Return (x, y) of the center of cell containing provided text 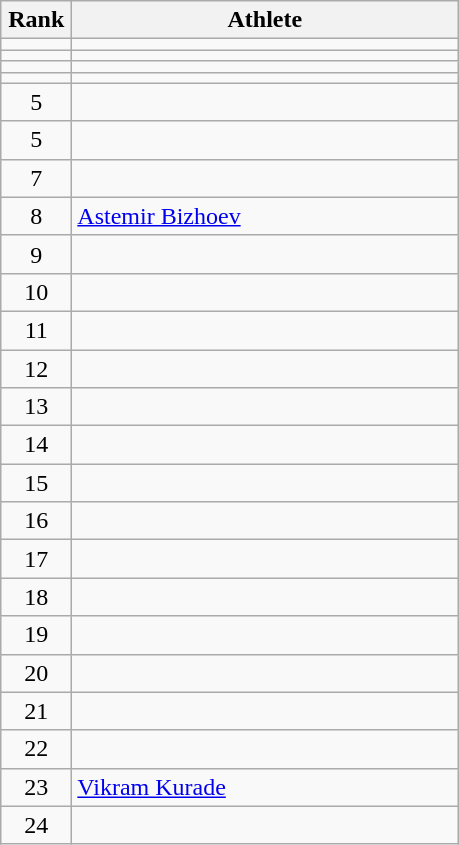
9 (36, 254)
13 (36, 407)
7 (36, 178)
18 (36, 597)
16 (36, 521)
10 (36, 292)
12 (36, 369)
Vikram Kurade (265, 787)
24 (36, 825)
14 (36, 445)
22 (36, 749)
Rank (36, 20)
8 (36, 216)
20 (36, 673)
23 (36, 787)
Athlete (265, 20)
15 (36, 483)
Astemir Bizhoev (265, 216)
17 (36, 559)
11 (36, 330)
21 (36, 711)
19 (36, 635)
